Extract the [x, y] coordinate from the center of the cell holding the provided text.  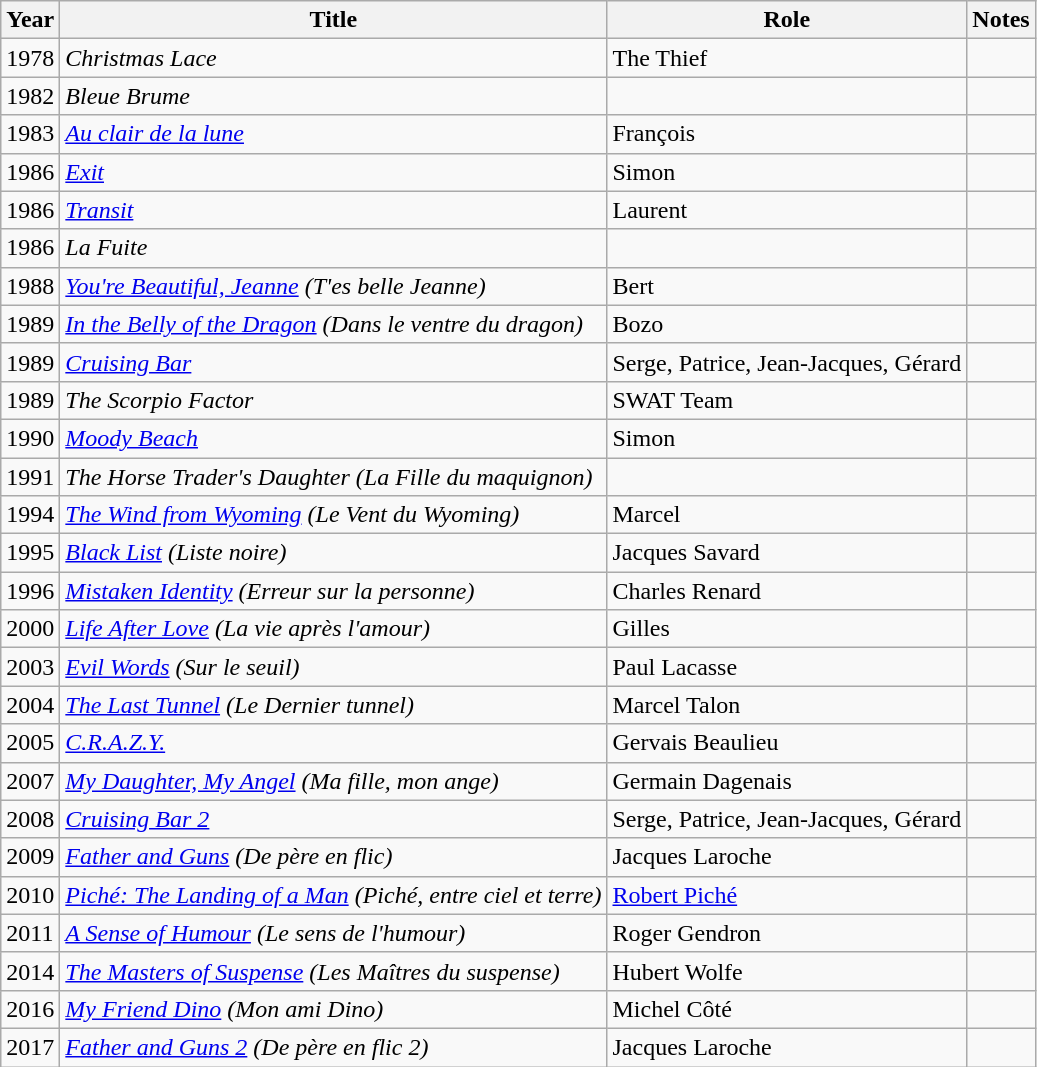
Role [787, 20]
In the Belly of the Dragon (Dans le ventre du dragon) [334, 324]
Evil Words (Sur le seuil) [334, 667]
The Horse Trader's Daughter (La Fille du maquignon) [334, 477]
2008 [30, 819]
Laurent [787, 210]
You're Beautiful, Jeanne (T'es belle Jeanne) [334, 286]
2016 [30, 1009]
1988 [30, 286]
1990 [30, 438]
Bleue Brume [334, 96]
2010 [30, 895]
2017 [30, 1047]
1994 [30, 515]
Jacques Savard [787, 553]
The Scorpio Factor [334, 400]
The Masters of Suspense (Les Maîtres du suspense) [334, 971]
Mistaken Identity (Erreur sur la personne) [334, 591]
The Wind from Wyoming (Le Vent du Wyoming) [334, 515]
Black List (Liste noire) [334, 553]
1995 [30, 553]
The Last Tunnel (Le Dernier tunnel) [334, 705]
Bert [787, 286]
Marcel Talon [787, 705]
1978 [30, 58]
Germain Dagenais [787, 781]
SWAT Team [787, 400]
2007 [30, 781]
Title [334, 20]
Gilles [787, 629]
Father and Guns (De père en flic) [334, 857]
Christmas Lace [334, 58]
A Sense of Humour (Le sens de l'humour) [334, 933]
Gervais Beaulieu [787, 743]
Cruising Bar [334, 362]
Roger Gendron [787, 933]
Notes [1001, 20]
My Friend Dino (Mon ami Dino) [334, 1009]
The Thief [787, 58]
My Daughter, My Angel (Ma fille, mon ange) [334, 781]
Bozo [787, 324]
2005 [30, 743]
2004 [30, 705]
Paul Lacasse [787, 667]
Exit [334, 172]
Robert Piché [787, 895]
Life After Love (La vie après l'amour) [334, 629]
Transit [334, 210]
Father and Guns 2 (De père en flic 2) [334, 1047]
1991 [30, 477]
C.R.A.Z.Y. [334, 743]
2011 [30, 933]
Charles Renard [787, 591]
Hubert Wolfe [787, 971]
2000 [30, 629]
2003 [30, 667]
Moody Beach [334, 438]
1996 [30, 591]
2014 [30, 971]
1983 [30, 134]
1982 [30, 96]
Au clair de la lune [334, 134]
La Fuite [334, 248]
Cruising Bar 2 [334, 819]
Year [30, 20]
Marcel [787, 515]
Michel Côté [787, 1009]
François [787, 134]
2009 [30, 857]
Piché: The Landing of a Man (Piché, entre ciel et terre) [334, 895]
